Extract the [X, Y] coordinate from the center of the cell holding the provided text.  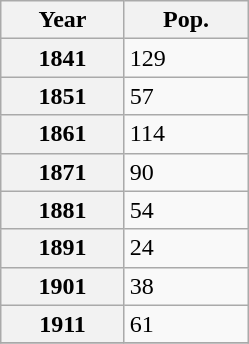
61 [186, 324]
1871 [63, 172]
129 [186, 58]
1861 [63, 134]
Pop. [186, 20]
1911 [63, 324]
54 [186, 210]
1901 [63, 286]
Year [63, 20]
38 [186, 286]
90 [186, 172]
1841 [63, 58]
114 [186, 134]
1891 [63, 248]
24 [186, 248]
57 [186, 96]
1851 [63, 96]
1881 [63, 210]
